Search for the cell housing the specified text and yield its (X, Y) center coordinate. 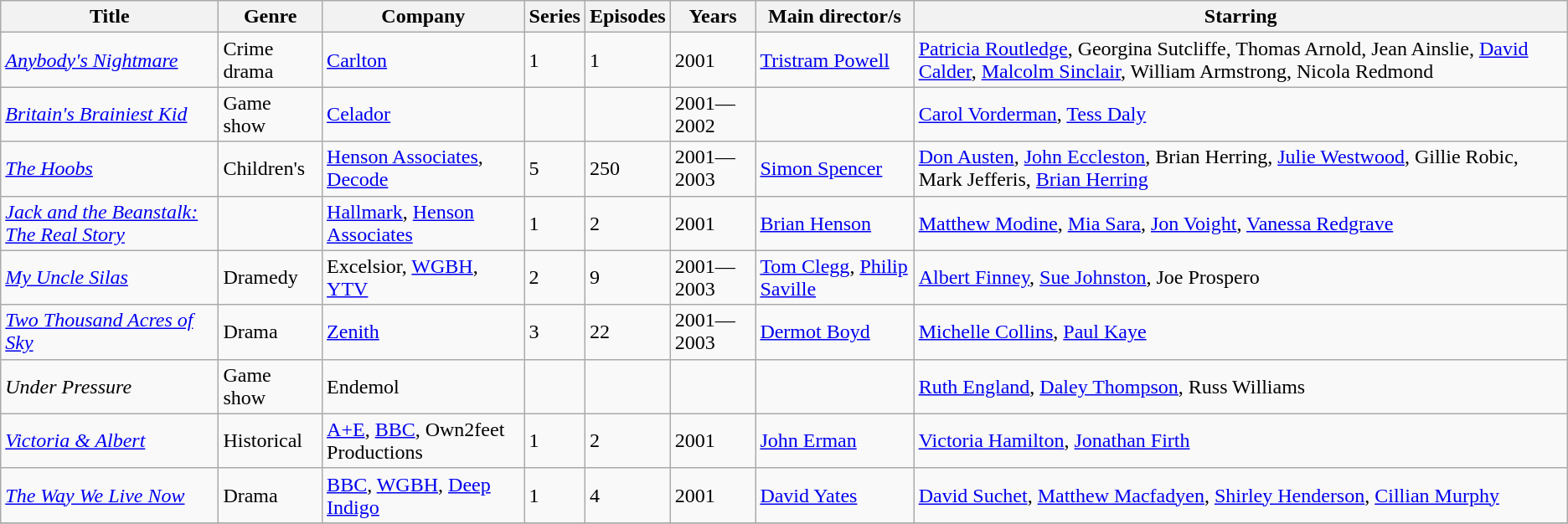
Under Pressure (110, 387)
Matthew Modine, Mia Sara, Jon Voight, Vanessa Redgrave (1240, 223)
2001—2002 (713, 114)
A+E, BBC, Own2feet Productions (424, 440)
Don Austen, John Eccleston, Brian Herring, Julie Westwood, Gillie Robic, Mark Jefferis, Brian Herring (1240, 169)
Celador (424, 114)
David Yates (834, 496)
Crime drama (271, 60)
My Uncle Silas (110, 278)
Anybody's Nightmare (110, 60)
Zenith (424, 331)
Tristram Powell (834, 60)
Carlton (424, 60)
Patricia Routledge, Georgina Sutcliffe, Thomas Arnold, Jean Ainslie, David Calder, Malcolm Sinclair, William Armstrong, Nicola Redmond (1240, 60)
Excelsior, WGBH, YTV (424, 278)
David Suchet, Matthew Macfadyen, Shirley Henderson, Cillian Murphy (1240, 496)
Two Thousand Acres of Sky (110, 331)
4 (627, 496)
Simon Spencer (834, 169)
Tom Clegg, Philip Saville (834, 278)
Children's (271, 169)
Carol Vorderman, Tess Daly (1240, 114)
Henson Associates, Decode (424, 169)
Company (424, 17)
Jack and the Beanstalk: The Real Story (110, 223)
Years (713, 17)
The Hoobs (110, 169)
Albert Finney, Sue Johnston, Joe Prospero (1240, 278)
Michelle Collins, Paul Kaye (1240, 331)
22 (627, 331)
Britain's Brainiest Kid (110, 114)
5 (554, 169)
Dramedy (271, 278)
Ruth England, Daley Thompson, Russ Williams (1240, 387)
Episodes (627, 17)
Genre (271, 17)
Main director/s (834, 17)
Victoria & Albert (110, 440)
Title (110, 17)
Starring (1240, 17)
John Erman (834, 440)
Endemol (424, 387)
Hallmark, Henson Associates (424, 223)
Historical (271, 440)
Victoria Hamilton, Jonathan Firth (1240, 440)
250 (627, 169)
Dermot Boyd (834, 331)
9 (627, 278)
The Way We Live Now (110, 496)
3 (554, 331)
Series (554, 17)
Brian Henson (834, 223)
BBC, WGBH, Deep Indigo (424, 496)
